For the text-containing cell, return its midpoint in [X, Y] coordinate format. 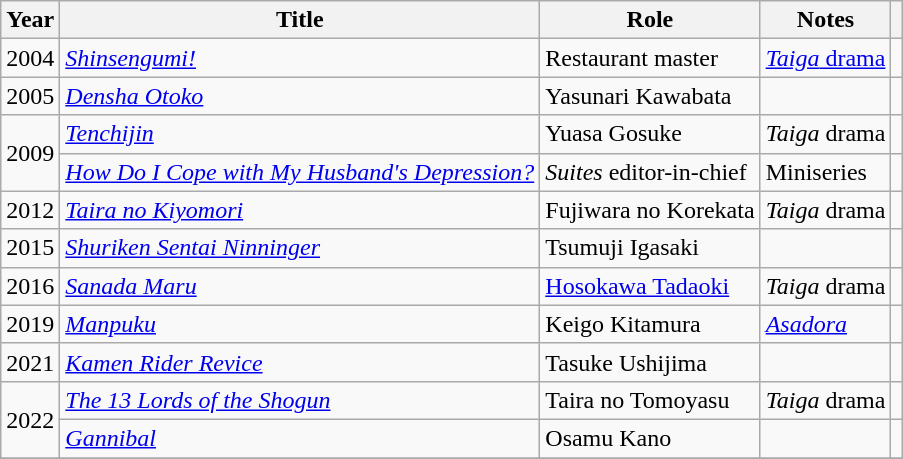
Keigo Kitamura [650, 324]
2009 [30, 153]
Fujiwara no Korekata [650, 210]
Notes [826, 20]
Yasunari Kawabata [650, 96]
2004 [30, 58]
The 13 Lords of the Shogun [300, 400]
2022 [30, 419]
Tsumuji Igasaki [650, 248]
Taira no Tomoyasu [650, 400]
2019 [30, 324]
2015 [30, 248]
Shinsengumi! [300, 58]
Role [650, 20]
Miniseries [826, 172]
How Do I Cope with My Husband's Depression? [300, 172]
Asadora [826, 324]
2012 [30, 210]
Sanada Maru [300, 286]
2005 [30, 96]
Shuriken Sentai Ninninger [300, 248]
Taira no Kiyomori [300, 210]
Densha Otoko [300, 96]
Tenchijin [300, 134]
2021 [30, 362]
Osamu Kano [650, 438]
Hosokawa Tadaoki [650, 286]
Title [300, 20]
Yuasa Gosuke [650, 134]
Tasuke Ushijima [650, 362]
Year [30, 20]
Suites editor-in-chief [650, 172]
2016 [30, 286]
Restaurant master [650, 58]
Gannibal [300, 438]
Manpuku [300, 324]
Kamen Rider Revice [300, 362]
